Locate the cell with the specified text and output its [x, y] center coordinate. 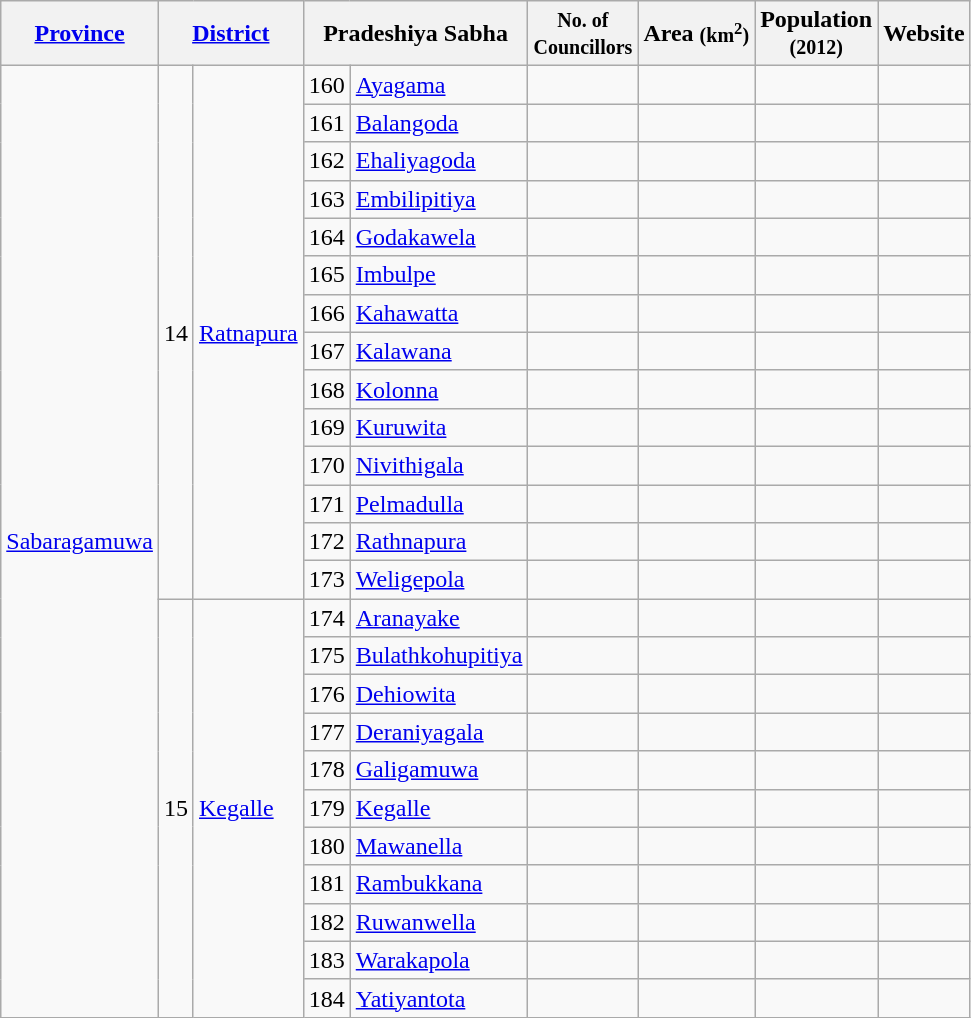
169 [326, 427]
Yatiyantota [439, 998]
Dehiowita [439, 694]
183 [326, 960]
168 [326, 389]
180 [326, 846]
181 [326, 884]
14 [176, 332]
Galigamuwa [439, 770]
Godakawela [439, 237]
15 [176, 808]
Population(2012) [816, 34]
Kolonna [439, 389]
173 [326, 580]
172 [326, 542]
165 [326, 275]
Rathnapura [439, 542]
Aranayake [439, 618]
179 [326, 808]
Sabaragamuwa [80, 542]
174 [326, 618]
166 [326, 313]
178 [326, 770]
Ratnapura [248, 332]
Ehaliyagoda [439, 161]
167 [326, 351]
170 [326, 465]
Area (km2) [696, 34]
Imbulpe [439, 275]
Pradeshiya Sabha [416, 34]
Province [80, 34]
Deraniyagala [439, 732]
Nivithigala [439, 465]
182 [326, 922]
162 [326, 161]
184 [326, 998]
Kahawatta [439, 313]
161 [326, 123]
Bulathkohupitiya [439, 656]
164 [326, 237]
171 [326, 503]
No. ofCouncillors [583, 34]
Mawanella [439, 846]
Pelmadulla [439, 503]
Embilipitiya [439, 199]
176 [326, 694]
Ayagama [439, 85]
Kuruwita [439, 427]
177 [326, 732]
Warakapola [439, 960]
Website [924, 34]
Ruwanwella [439, 922]
163 [326, 199]
Rambukkana [439, 884]
District [230, 34]
175 [326, 656]
160 [326, 85]
Kalawana [439, 351]
Weligepola [439, 580]
Balangoda [439, 123]
